Search for the cell housing the specified text and yield its (X, Y) center coordinate. 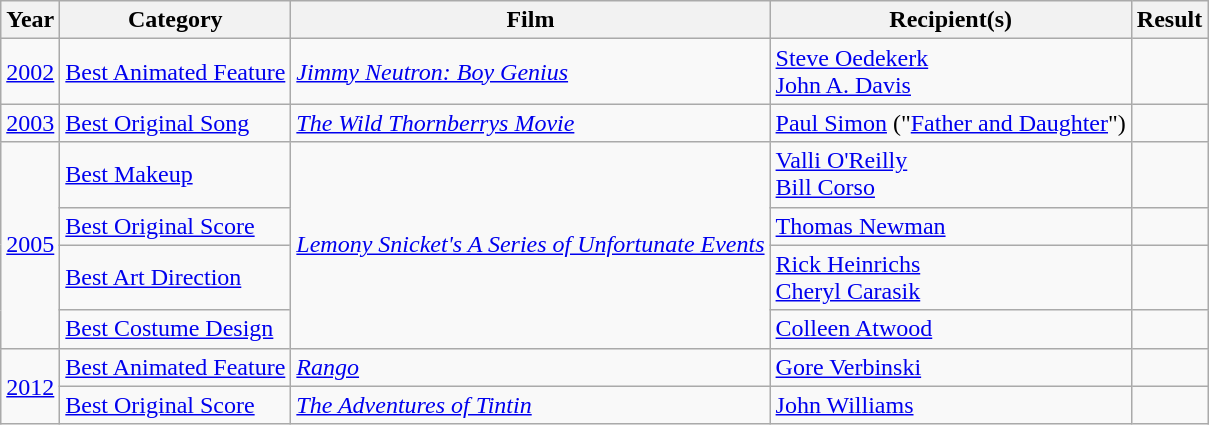
The Wild Thornberrys Movie (530, 123)
Colleen Atwood (950, 329)
Gore Verbinski (950, 367)
2012 (30, 386)
Rango (530, 367)
Lemony Snicket's A Series of Unfortunate Events (530, 245)
Year (30, 20)
Thomas Newman (950, 226)
2005 (30, 245)
The Adventures of Tintin (530, 405)
Paul Simon ("Father and Daughter") (950, 123)
Recipient(s) (950, 20)
Result (1169, 20)
Steve OedekerkJohn A. Davis (950, 72)
Category (176, 20)
Best Makeup (176, 174)
2003 (30, 123)
Valli O'ReillyBill Corso (950, 174)
Best Costume Design (176, 329)
Best Art Direction (176, 278)
Rick HeinrichsCheryl Carasik (950, 278)
John Williams (950, 405)
Film (530, 20)
Best Original Song (176, 123)
Jimmy Neutron: Boy Genius (530, 72)
2002 (30, 72)
